Find where the given text appears and provide that cell's center as [X, Y] coordinate. 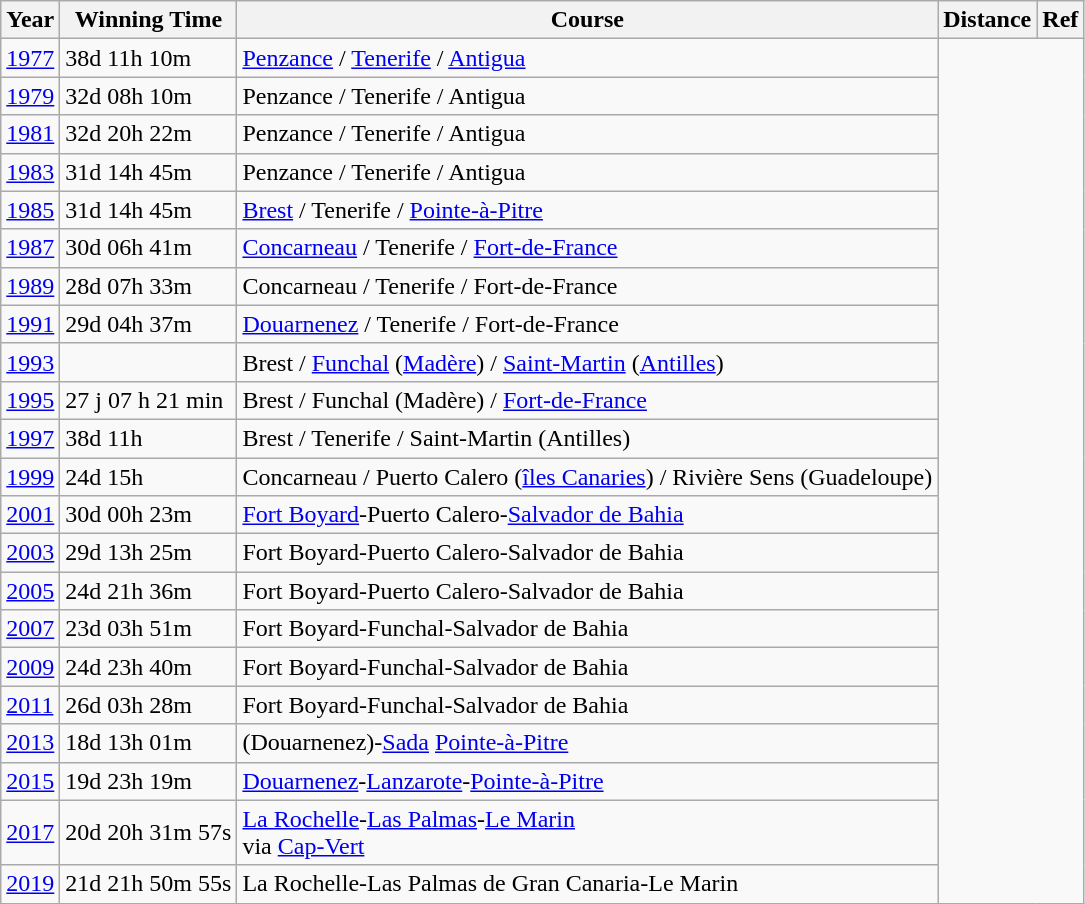
29d 13h 25m [148, 553]
38d 11h 10m [148, 58]
Distance [988, 20]
La Rochelle-Las Palmas-Le Marinvia Cap-Vert [588, 832]
Concarneau / Puerto Calero (îles Canaries) / Rivière Sens (Guadeloupe) [588, 477]
32d 20h 22m [148, 134]
Winning Time [148, 20]
Year [30, 20]
2005 [30, 591]
Brest / Tenerife / Saint-Martin (Antilles) [588, 438]
Brest / Tenerife / Pointe-à-Pitre [588, 210]
24d 21h 36m [148, 591]
30d 00h 23m [148, 515]
28d 07h 33m [148, 286]
2017 [30, 832]
2015 [30, 781]
30d 06h 41m [148, 248]
38d 11h [148, 438]
1977 [30, 58]
2001 [30, 515]
24d 23h 40m [148, 667]
32d 08h 10m [148, 96]
27 j 07 h 21 min [148, 400]
1979 [30, 96]
Ref [1060, 20]
Douarnenez / Tenerife / Fort-de-France [588, 324]
26d 03h 28m [148, 705]
Course [588, 20]
19d 23h 19m [148, 781]
2013 [30, 743]
1999 [30, 477]
2007 [30, 629]
1981 [30, 134]
23d 03h 51m [148, 629]
Brest / Funchal (Madère) / Fort-de-France [588, 400]
2003 [30, 553]
1997 [30, 438]
1991 [30, 324]
1983 [30, 172]
(Douarnenez)-Sada Pointe-à-Pitre [588, 743]
1993 [30, 362]
La Rochelle-Las Palmas de Gran Canaria-Le Marin [588, 884]
21d 21h 50m 55s [148, 884]
1995 [30, 400]
18d 13h 01m [148, 743]
1985 [30, 210]
Brest / Funchal (Madère) / Saint-Martin (Antilles) [588, 362]
20d 20h 31m 57s [148, 832]
Douarnenez-Lanzarote-Pointe-à-Pitre [588, 781]
2011 [30, 705]
24d 15h [148, 477]
1989 [30, 286]
2009 [30, 667]
2019 [30, 884]
1987 [30, 248]
29d 04h 37m [148, 324]
